Locate the cell with the specified text and output its (x, y) center coordinate. 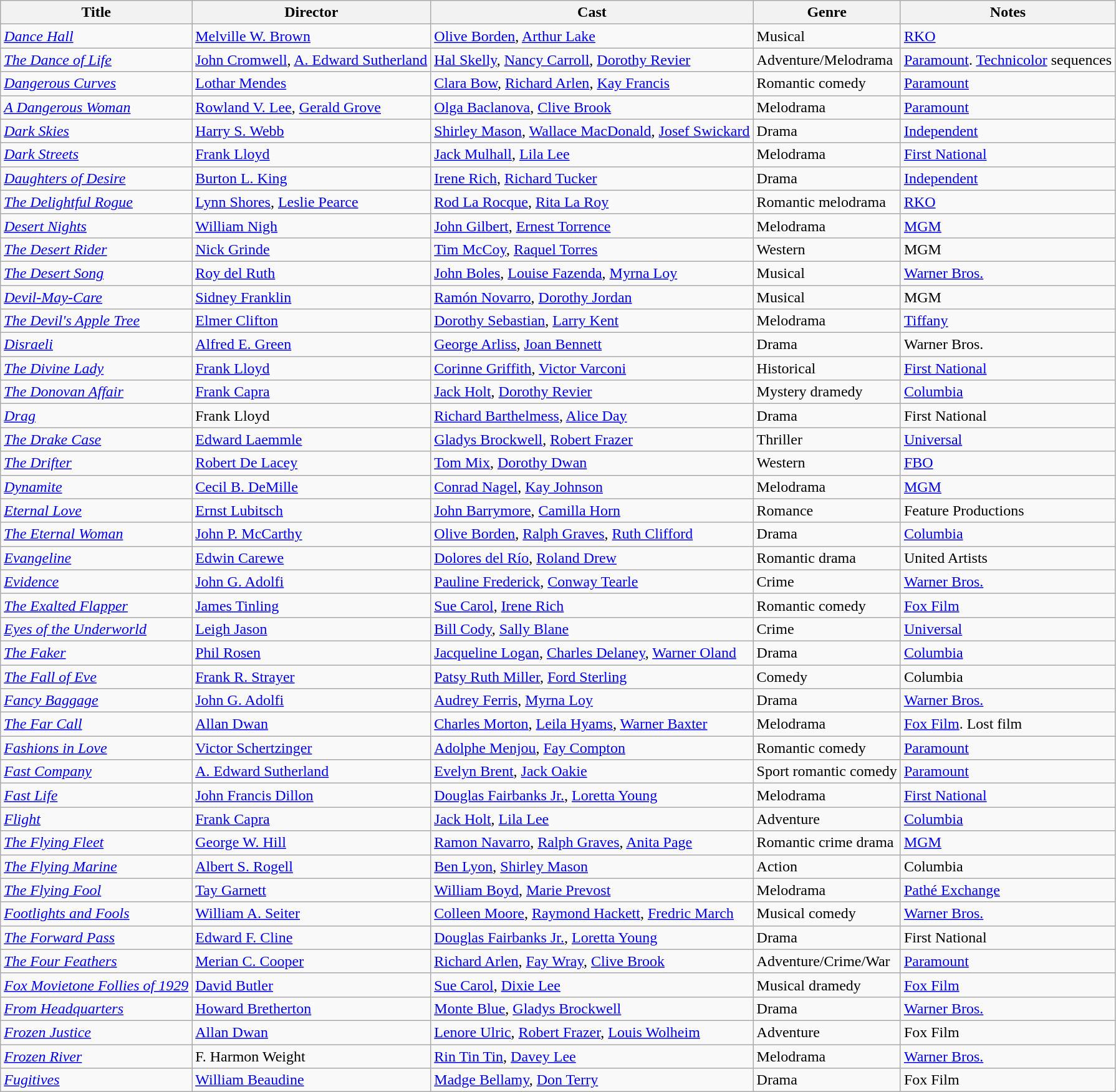
The Divine Lady (96, 368)
Musical dramedy (827, 985)
Fast Company (96, 772)
Dolores del Río, Roland Drew (592, 558)
Evidence (96, 582)
Musical comedy (827, 914)
Title (96, 12)
The Fall of Eve (96, 676)
Eyes of the Underworld (96, 629)
John Francis Dillon (312, 795)
Romantic crime drama (827, 843)
Audrey Ferris, Myrna Loy (592, 701)
The Exalted Flapper (96, 605)
Gladys Brockwell, Robert Frazer (592, 439)
Charles Morton, Leila Hyams, Warner Baxter (592, 724)
Adolphe Menjou, Fay Compton (592, 748)
F. Harmon Weight (312, 1056)
Thriller (827, 439)
Sue Carol, Dixie Lee (592, 985)
Frozen Justice (96, 1032)
Elmer Clifton (312, 321)
Alfred E. Green (312, 345)
Fashions in Love (96, 748)
William Beaudine (312, 1080)
Romantic melodrama (827, 202)
Rod La Rocque, Rita La Roy (592, 202)
United Artists (1008, 558)
Adventure/Crime/War (827, 961)
William Nigh (312, 226)
Devil-May-Care (96, 297)
The Dance of Life (96, 60)
Lenore Ulric, Robert Frazer, Louis Wolheim (592, 1032)
Lothar Mendes (312, 84)
Shirley Mason, Wallace MacDonald, Josef Swickard (592, 131)
Action (827, 866)
Colleen Moore, Raymond Hackett, Fredric March (592, 914)
Nick Grinde (312, 249)
Jack Holt, Lila Lee (592, 819)
The Faker (96, 653)
Harry S. Webb (312, 131)
Feature Productions (1008, 510)
Dance Hall (96, 36)
FBO (1008, 463)
The Drake Case (96, 439)
Footlights and Fools (96, 914)
Bill Cody, Sally Blane (592, 629)
The Flying Fleet (96, 843)
A Dangerous Woman (96, 107)
Comedy (827, 676)
Fox Movietone Follies of 1929 (96, 985)
Tiffany (1008, 321)
Richard Barthelmess, Alice Day (592, 416)
Leigh Jason (312, 629)
Director (312, 12)
John P. McCarthy (312, 534)
John Gilbert, Ernest Torrence (592, 226)
Patsy Ruth Miller, Ford Sterling (592, 676)
A. Edward Sutherland (312, 772)
Fast Life (96, 795)
Edward Laemmle (312, 439)
Irene Rich, Richard Tucker (592, 178)
The Desert Rider (96, 249)
Robert De Lacey (312, 463)
Burton L. King (312, 178)
Fancy Baggage (96, 701)
Tom Mix, Dorothy Dwan (592, 463)
Sue Carol, Irene Rich (592, 605)
Jacqueline Logan, Charles Delaney, Warner Oland (592, 653)
The Donovan Affair (96, 392)
Albert S. Rogell (312, 866)
The Four Feathers (96, 961)
Madge Bellamy, Don Terry (592, 1080)
Jack Mulhall, Lila Lee (592, 155)
Romantic drama (827, 558)
Cast (592, 12)
Romance (827, 510)
Daughters of Desire (96, 178)
The Delightful Rogue (96, 202)
Lynn Shores, Leslie Pearce (312, 202)
James Tinling (312, 605)
Melville W. Brown (312, 36)
Desert Nights (96, 226)
The Desert Song (96, 273)
Dangerous Curves (96, 84)
Cecil B. DeMille (312, 487)
Edwin Carewe (312, 558)
Merian C. Cooper (312, 961)
Fugitives (96, 1080)
Mystery dramedy (827, 392)
Hal Skelly, Nancy Carroll, Dorothy Revier (592, 60)
Conrad Nagel, Kay Johnson (592, 487)
Flight (96, 819)
Olga Baclanova, Clive Brook (592, 107)
Tim McCoy, Raquel Torres (592, 249)
Ramón Novarro, Dorothy Jordan (592, 297)
Pathé Exchange (1008, 890)
Olive Borden, Arthur Lake (592, 36)
Evangeline (96, 558)
Fox Film. Lost film (1008, 724)
John Cromwell, A. Edward Sutherland (312, 60)
Richard Arlen, Fay Wray, Clive Brook (592, 961)
Adventure/Melodrama (827, 60)
Drag (96, 416)
The Far Call (96, 724)
John Barrymore, Camilla Horn (592, 510)
Pauline Frederick, Conway Tearle (592, 582)
The Devil's Apple Tree (96, 321)
Ben Lyon, Shirley Mason (592, 866)
Rin Tin Tin, Davey Lee (592, 1056)
Monte Blue, Gladys Brockwell (592, 1008)
Olive Borden, Ralph Graves, Ruth Clifford (592, 534)
Paramount. Technicolor sequences (1008, 60)
Disraeli (96, 345)
William Boyd, Marie Prevost (592, 890)
Edward F. Cline (312, 937)
Rowland V. Lee, Gerald Grove (312, 107)
Ernst Lubitsch (312, 510)
Clara Bow, Richard Arlen, Kay Francis (592, 84)
Corinne Griffith, Victor Varconi (592, 368)
Notes (1008, 12)
George W. Hill (312, 843)
The Flying Marine (96, 866)
David Butler (312, 985)
Frozen River (96, 1056)
The Drifter (96, 463)
Genre (827, 12)
Dynamite (96, 487)
Jack Holt, Dorothy Revier (592, 392)
Historical (827, 368)
George Arliss, Joan Bennett (592, 345)
William A. Seiter (312, 914)
Victor Schertzinger (312, 748)
Eternal Love (96, 510)
Roy del Ruth (312, 273)
Dark Streets (96, 155)
Evelyn Brent, Jack Oakie (592, 772)
The Eternal Woman (96, 534)
The Forward Pass (96, 937)
From Headquarters (96, 1008)
Phil Rosen (312, 653)
Sport romantic comedy (827, 772)
Sidney Franklin (312, 297)
John Boles, Louise Fazenda, Myrna Loy (592, 273)
Howard Bretherton (312, 1008)
The Flying Fool (96, 890)
Ramon Navarro, Ralph Graves, Anita Page (592, 843)
Dark Skies (96, 131)
Dorothy Sebastian, Larry Kent (592, 321)
Frank R. Strayer (312, 676)
Tay Garnett (312, 890)
